Scan for the cell matching the given text and deliver its [X, Y] coordinate at center. 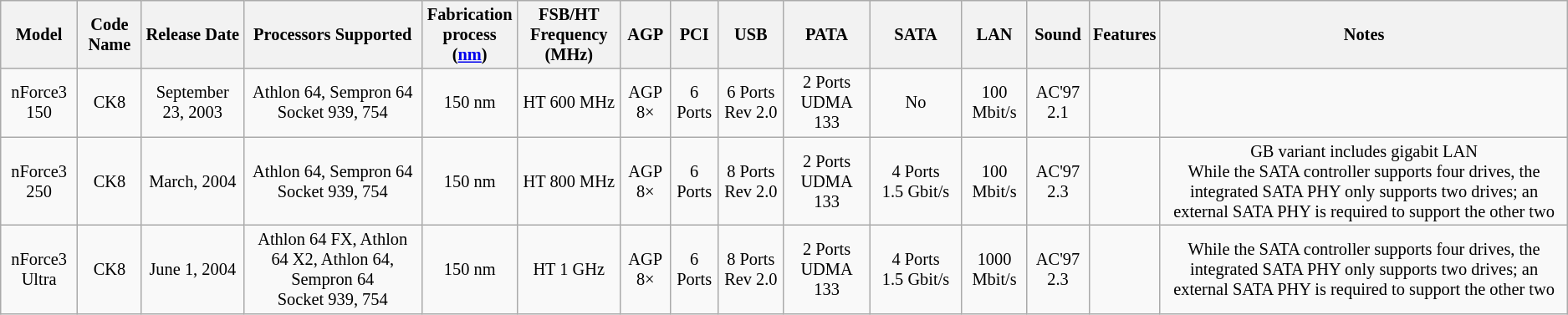
HT 600 MHz [569, 103]
Athlon 64 FX, Athlon 64 X2, Athlon 64, Sempron 64Socket 939, 754 [333, 269]
Notes [1364, 34]
Release Date [192, 34]
6 Ports Rev 2.0 [751, 103]
FSB/HTFrequency (MHz) [569, 34]
PCI [694, 34]
1000 Mbit/s [994, 269]
HT 1 GHz [569, 269]
nForce3 250 [39, 181]
September 23, 2003 [192, 103]
Features [1124, 34]
Sound [1058, 34]
Code Name [109, 34]
AGP [646, 34]
LAN [994, 34]
SATA [916, 34]
nForce3 150 [39, 103]
PATA [826, 34]
Fabricationprocess (nm) [470, 34]
nForce3 Ultra [39, 269]
June 1, 2004 [192, 269]
Model [39, 34]
March, 2004 [192, 181]
AC'97 2.1 [1058, 103]
HT 800 MHz [569, 181]
Processors Supported [333, 34]
No [916, 103]
USB [751, 34]
